For the text-containing cell, return its midpoint in (x, y) coordinate format. 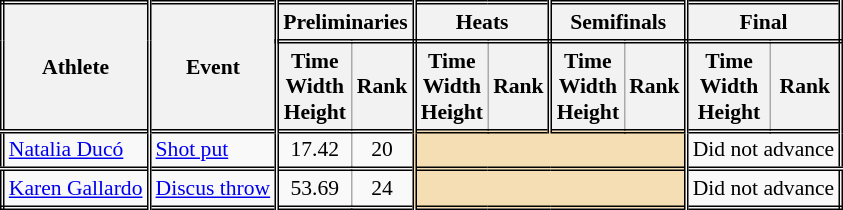
Event (213, 67)
Shot put (213, 150)
Karen Gallardo (76, 190)
Preliminaries (346, 22)
17.42 (314, 150)
Semifinals (618, 22)
53.69 (314, 190)
Discus throw (213, 190)
Athlete (76, 67)
24 (382, 190)
Final (764, 22)
Natalia Ducó (76, 150)
Heats (482, 22)
20 (382, 150)
